Extract the (X, Y) coordinate from the center of the cell holding the provided text.  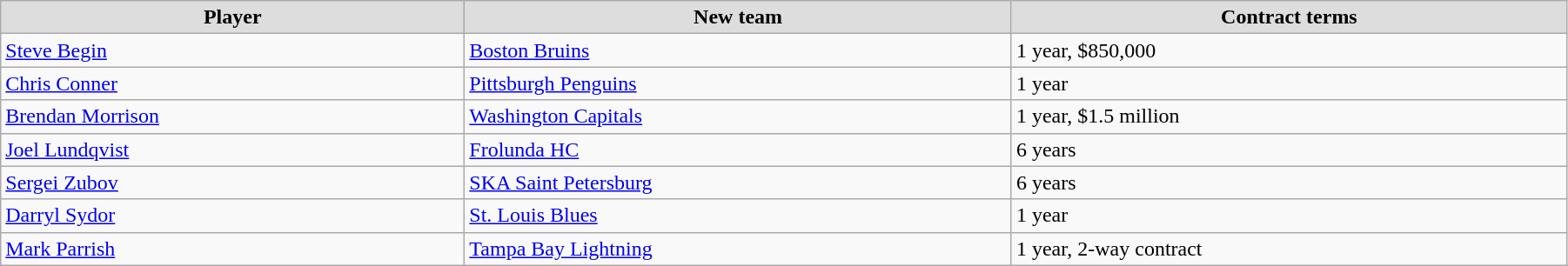
Contract terms (1289, 17)
Player (233, 17)
St. Louis Blues (738, 216)
Pittsburgh Penguins (738, 83)
Sergei Zubov (233, 183)
Mark Parrish (233, 249)
Brendan Morrison (233, 116)
1 year, $850,000 (1289, 50)
1 year, 2-way contract (1289, 249)
Darryl Sydor (233, 216)
Tampa Bay Lightning (738, 249)
Steve Begin (233, 50)
Joel Lundqvist (233, 150)
Frolunda HC (738, 150)
Washington Capitals (738, 116)
SKA Saint Petersburg (738, 183)
New team (738, 17)
Chris Conner (233, 83)
1 year, $1.5 million (1289, 116)
Boston Bruins (738, 50)
